For the text-containing cell, return its midpoint in [x, y] coordinate format. 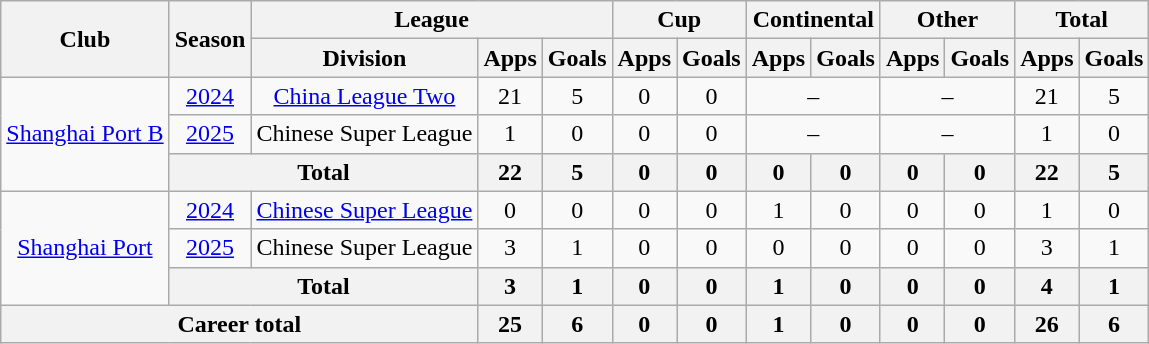
Career total [240, 324]
Shanghai Port [85, 248]
China League Two [364, 96]
Continental [813, 20]
League [432, 20]
25 [510, 324]
Club [85, 39]
Cup [679, 20]
Season [210, 39]
Shanghai Port B [85, 134]
26 [1047, 324]
Other [947, 20]
4 [1047, 286]
Division [364, 58]
